Return (x, y) of the center of cell containing provided text 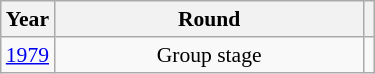
Year (28, 19)
Round (209, 19)
Group stage (209, 55)
1979 (28, 55)
